Provide the (X, Y) coordinate of the cell's center where the given text is located.  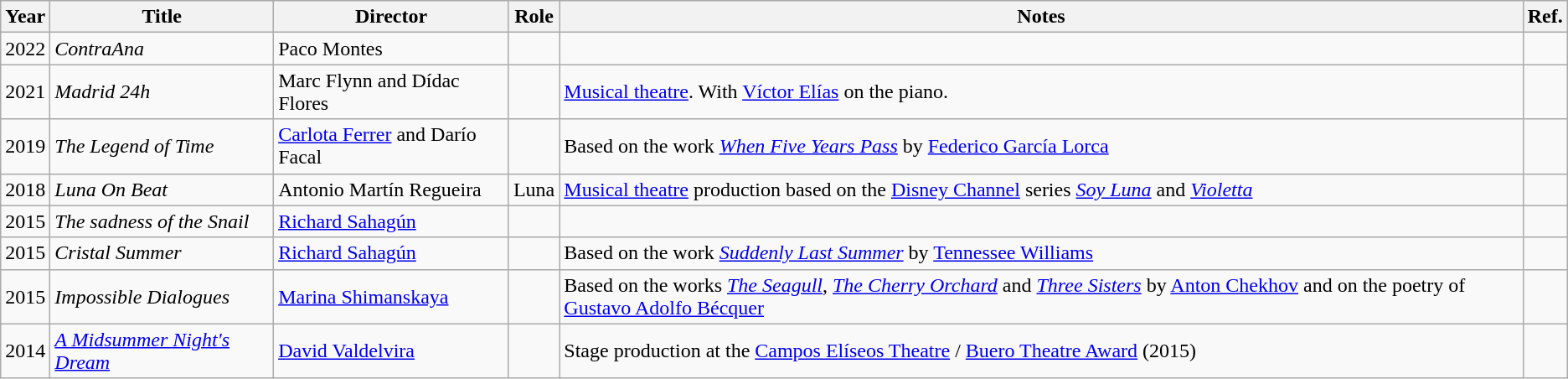
Director (392, 17)
Title (162, 17)
Madrid 24h (162, 92)
Stage production at the Campos Elíseos Theatre / Buero Theatre Award (2015) (1041, 350)
Role (534, 17)
Ref. (1545, 17)
Impossible Dialogues (162, 297)
ContraAna (162, 49)
2022 (25, 49)
Carlota Ferrer and Darío Facal (392, 146)
2021 (25, 92)
The sadness of the Snail (162, 221)
Based on the work Suddenly Last Summer by Tennessee Williams (1041, 253)
Musical theatre. With Víctor Elías on the piano. (1041, 92)
Based on the works The Seagull, The Cherry Orchard and Three Sisters by Anton Chekhov and on the poetry of Gustavo Adolfo Bécquer (1041, 297)
Year (25, 17)
2014 (25, 350)
The Legend of Time (162, 146)
Notes (1041, 17)
Luna On Beat (162, 189)
David Valdelvira (392, 350)
2018 (25, 189)
2019 (25, 146)
Luna (534, 189)
Musical theatre production based on the Disney Channel series Soy Luna and Violetta (1041, 189)
Based on the work When Five Years Pass by Federico García Lorca (1041, 146)
Marina Shimanskaya (392, 297)
Cristal Summer (162, 253)
Antonio Martín Regueira (392, 189)
A Midsummer Night's Dream (162, 350)
Marc Flynn and Dídac Flores (392, 92)
Paco Montes (392, 49)
